For the text-containing cell, return its midpoint in [X, Y] coordinate format. 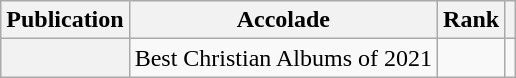
Publication [65, 20]
Best Christian Albums of 2021 [283, 58]
Accolade [283, 20]
Rank [472, 20]
